Search for the cell housing the specified text and yield its (x, y) center coordinate. 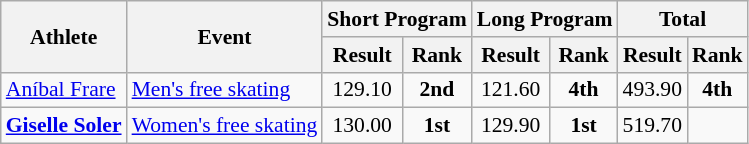
Long Program (545, 19)
Total (683, 19)
2nd (437, 90)
Event (225, 36)
Aníbal Frare (64, 90)
130.00 (362, 126)
Women's free skating (225, 126)
129.10 (362, 90)
493.90 (652, 90)
121.60 (511, 90)
129.90 (511, 126)
519.70 (652, 126)
Short Program (396, 19)
Athlete (64, 36)
Giselle Soler (64, 126)
Men's free skating (225, 90)
